Provide the [x, y] coordinate of the cell's center where the given text is located.  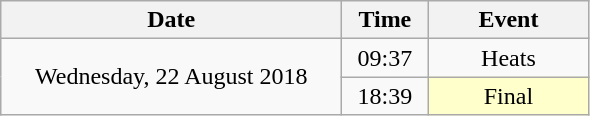
18:39 [385, 96]
Final [508, 96]
Wednesday, 22 August 2018 [172, 77]
Time [385, 20]
Event [508, 20]
09:37 [385, 58]
Heats [508, 58]
Date [172, 20]
